Output the (x, y) coordinate of the center of the cell containing the given text.  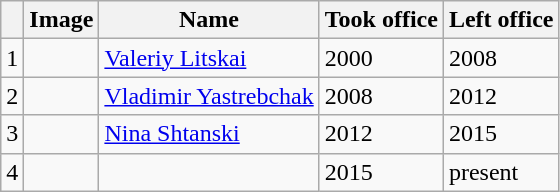
Left office (501, 20)
2000 (381, 58)
3 (12, 134)
Vladimir Yastrebchak (209, 96)
Name (209, 20)
2 (12, 96)
Took office (381, 20)
Valeriy Litskai (209, 58)
Nina Shtanski (209, 134)
4 (12, 172)
present (501, 172)
Image (62, 20)
1 (12, 58)
